Search for the cell housing the specified text and yield its [x, y] center coordinate. 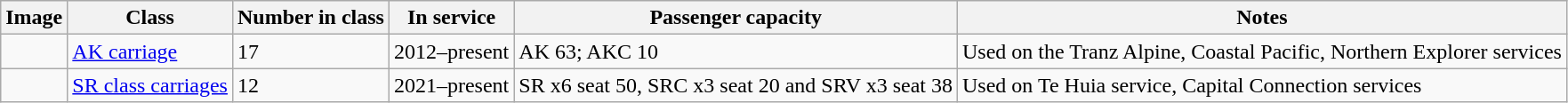
2021–present [451, 85]
12 [310, 85]
AK carriage [150, 51]
Image [34, 18]
Class [150, 18]
Number in class [310, 18]
SR x6 seat 50, SRC x3 seat 20 and SRV x3 seat 38 [736, 85]
Passenger capacity [736, 18]
SR class carriages [150, 85]
17 [310, 51]
Used on Te Huia service, Capital Connection services [1263, 85]
In service [451, 18]
Used on the Tranz Alpine, Coastal Pacific, Northern Explorer services [1263, 51]
2012–present [451, 51]
Notes [1263, 18]
AK 63; AKC 10 [736, 51]
